Capture the cell that displays the provided text and extract its [x, y] central coordinate. 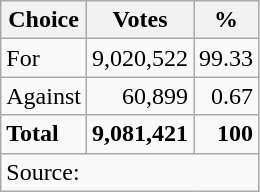
99.33 [226, 58]
60,899 [140, 96]
100 [226, 134]
9,020,522 [140, 58]
Total [44, 134]
Against [44, 96]
0.67 [226, 96]
Source: [130, 172]
9,081,421 [140, 134]
Choice [44, 20]
For [44, 58]
Votes [140, 20]
% [226, 20]
